Return [X, Y] of the center of cell containing provided text 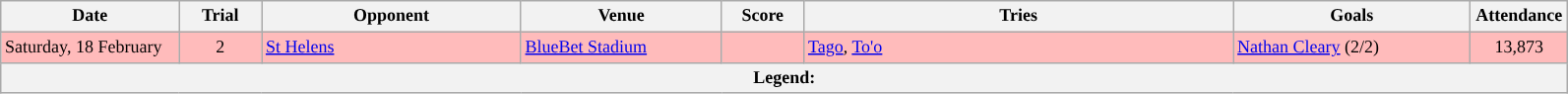
Saturday, 18 February [91, 47]
Trial [220, 16]
Attendance [1520, 16]
Score [763, 16]
BlueBet Stadium [621, 47]
St Helens [392, 47]
Tries [1019, 16]
Opponent [392, 16]
Nathan Cleary (2/2) [1352, 47]
Tago, To'o [1019, 47]
2 [220, 47]
Date [91, 16]
Goals [1352, 16]
Venue [621, 16]
Legend: [784, 77]
13,873 [1520, 47]
